Extract the [X, Y] coordinate from the center of the cell holding the provided text.  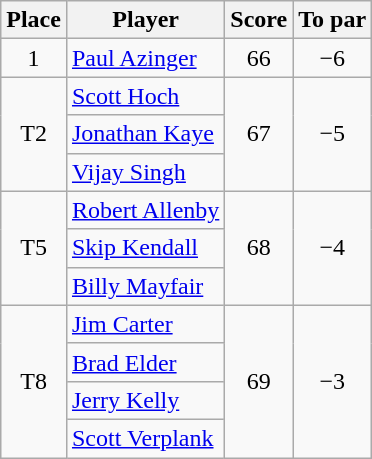
To par [332, 20]
Billy Mayfair [145, 286]
Score [259, 20]
Scott Hoch [145, 96]
Robert Allenby [145, 210]
Place [34, 20]
Jerry Kelly [145, 400]
Jim Carter [145, 324]
Scott Verplank [145, 438]
Vijay Singh [145, 172]
−3 [332, 381]
−6 [332, 58]
T8 [34, 381]
Brad Elder [145, 362]
66 [259, 58]
Skip Kendall [145, 248]
Paul Azinger [145, 58]
69 [259, 381]
67 [259, 134]
−4 [332, 248]
68 [259, 248]
T5 [34, 248]
T2 [34, 134]
1 [34, 58]
−5 [332, 134]
Player [145, 20]
Jonathan Kaye [145, 134]
